Output the (X, Y) coordinate of the center of the cell containing the given text.  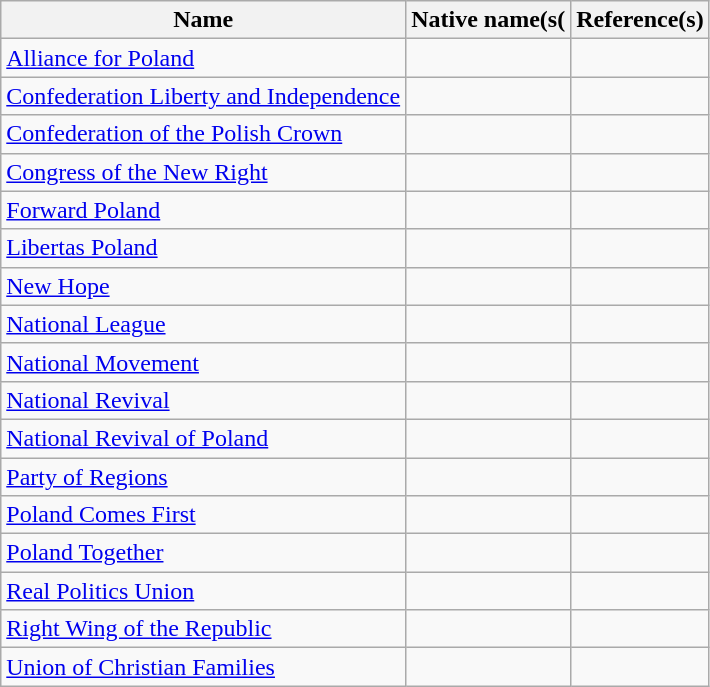
National Movement (204, 362)
Real Politics Union (204, 591)
Poland Together (204, 553)
Poland Comes First (204, 515)
Right Wing of the Republic (204, 629)
Native name(s( (488, 20)
National Revival (204, 400)
Party of Regions (204, 477)
New Hope (204, 286)
Name (204, 20)
Forward Poland (204, 210)
Confederation Liberty and Independence (204, 96)
Reference(s) (640, 20)
Congress of the New Right (204, 172)
National Revival of Poland (204, 438)
Libertas Poland (204, 248)
Alliance for Poland (204, 58)
National League (204, 324)
Union of Christian Families (204, 667)
Confederation of the Polish Crown (204, 134)
